Identify which cell holds the provided text, then report its (x, y) central coordinate. 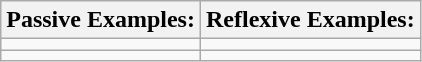
Reflexive Examples: (310, 20)
Passive Examples: (101, 20)
